Pinpoint the cell where the given text exists, returning its (X, Y) midpoint coordinate. 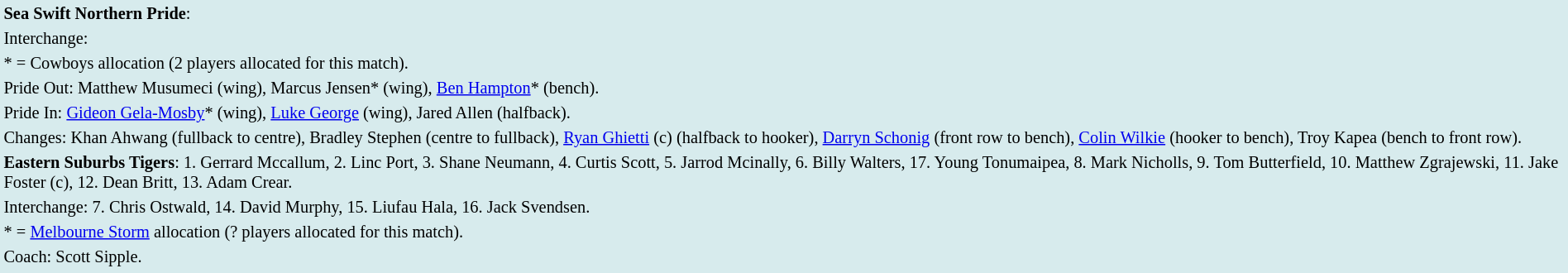
Interchange: 7. Chris Ostwald, 14. David Murphy, 15. Liufau Hala, 16. Jack Svendsen. (784, 207)
* = Cowboys allocation (2 players allocated for this match). (784, 63)
* = Melbourne Storm allocation (? players allocated for this match). (784, 232)
Pride Out: Matthew Musumeci (wing), Marcus Jensen* (wing), Ben Hampton* (bench). (784, 88)
Coach: Scott Sipple. (784, 256)
Pride In: Gideon Gela-Mosby* (wing), Luke George (wing), Jared Allen (halfback). (784, 113)
Interchange: (784, 38)
Sea Swift Northern Pride: (784, 13)
